Locate the cell with the specified text and output its [x, y] center coordinate. 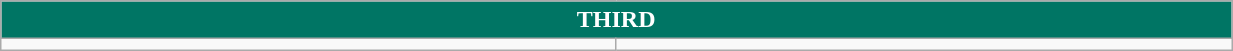
THIRD [616, 20]
